Extract the [x, y] coordinate from the center of the cell holding the provided text.  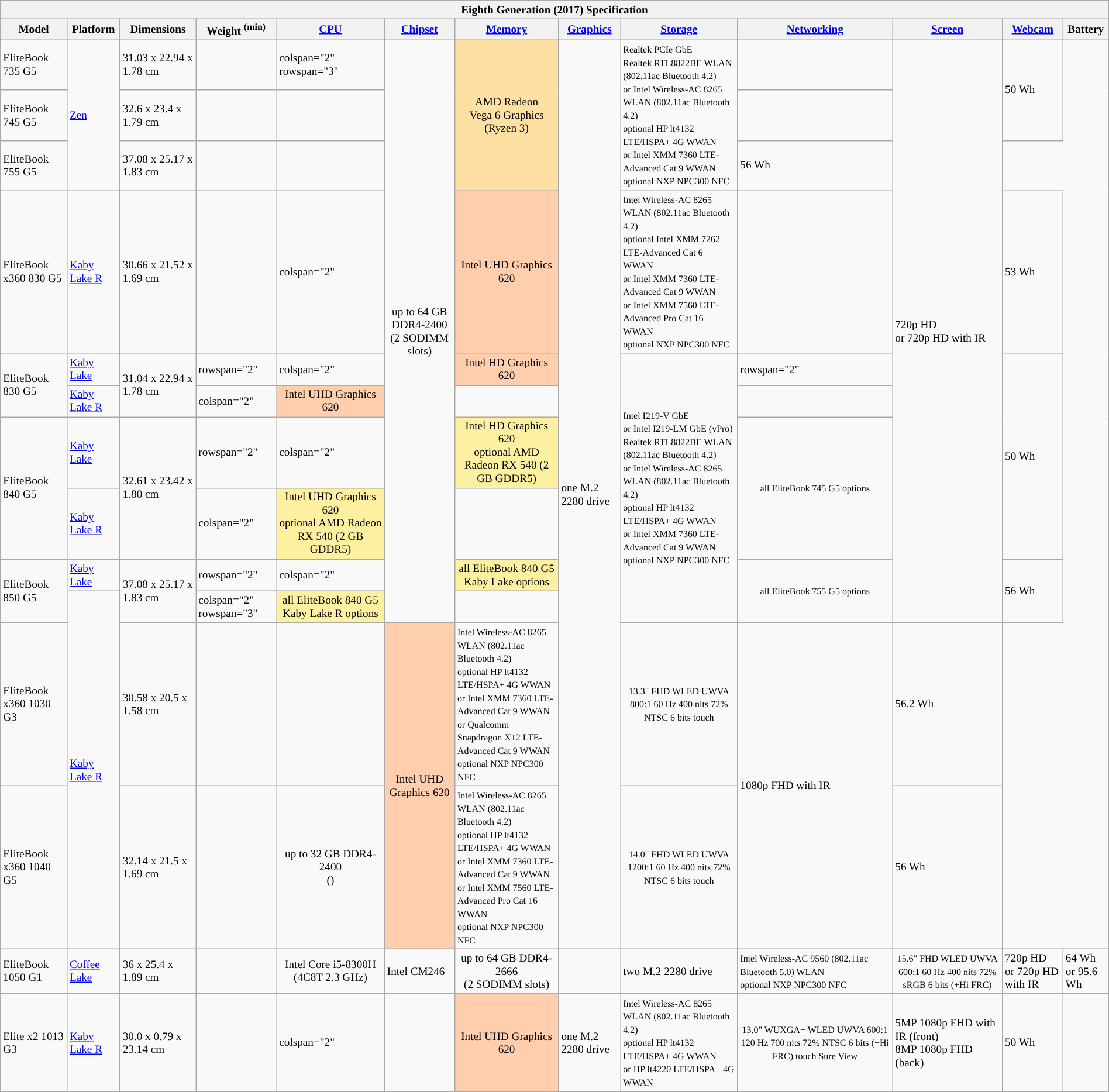
31.04 x 22.94 x 1.78 cm [158, 385]
CPU [330, 29]
EliteBook 755 G5 [34, 166]
Intel HD Graphics 620 [507, 370]
Coffee Lake [94, 972]
EliteBook 830 G5 [34, 385]
EliteBook x360 1030 G3 [34, 704]
up to 64 GB DDR4-2666(2 SODIMM slots) [507, 972]
Networking [815, 29]
Storage [679, 29]
all EliteBook 840 G5 Kaby Lake options [507, 575]
Elite x2 1013 G3 [34, 1042]
Intel Core i5-8300H (4C8T 2.3 GHz) [330, 972]
1080p FHD with IR [815, 786]
53 Wh [1033, 271]
EliteBook 745 G5 [34, 115]
30.0 x 0.79 x 23.14 cm [158, 1042]
Model [34, 29]
Zen [94, 116]
Webcam [1033, 29]
Dimensions [158, 29]
Intel HD Graphics 620optional AMD Radeon RX 540 (2 GB GDDR5) [507, 453]
31.03 x 22.94 x 1.78 cm [158, 66]
two M.2 2280 drive [679, 972]
Platform [94, 29]
EliteBook 1050 G1 [34, 972]
13.3" FHD WLED UWVA 800:1 60 Hz 400 nits 72% NTSC 6 bits touch [679, 704]
Battery [1086, 29]
30.58 x 20.5 x 1.58 cm [158, 704]
all EliteBook 745 G5 options [815, 488]
EliteBook 840 G5 [34, 488]
EliteBook 735 G5 [34, 66]
15.6" FHD WLED UWVA 600:1 60 Hz 400 nits 72% sRGB 6 bits (+Hi FRC) [948, 972]
Screen [948, 29]
32.61 x 23.42 x 1.80 cm [158, 488]
13.0" WUXGA+ WLED UWVA 600:1 120 Hz 700 nits 72% NTSC 6 bits (+Hi FRC) touch Sure View [815, 1042]
36 x 25.4 x 1.89 cm [158, 972]
30.66 x 21.52 x 1.69 cm [158, 271]
32.14 x 21.5 x 1.69 cm [158, 867]
56.2 Wh [948, 704]
up to 32 GB DDR4-2400() [330, 867]
32.6 x 23.4 x 1.79 cm [158, 115]
Intel UHD Graphics 620optional AMD Radeon RX 540 (2 GB GDDR5) [330, 523]
all EliteBook 755 G5 options [815, 591]
Memory [507, 29]
EliteBook x360 1040 G5 [34, 867]
Intel Wireless-AC 9560 (802.11ac Bluetooth 5.0) WLANoptional NXP NPC300 NFC [815, 972]
all EliteBook 840 G5 Kaby Lake R options [330, 607]
Intel Wireless-AC 8265 WLAN (802.11ac Bluetooth 4.2)optional HP lt4132 LTE/HSPA+ 4G WWANor HP lt4220 LTE/HSPA+ 4G WWAN [679, 1042]
AMD RadeonVega 6 Graphics (Ryzen 3) [507, 116]
Weight (min) [236, 29]
64 Whor 95.6 Wh [1086, 972]
Eighth Generation (2017) Specification [554, 10]
Chipset [419, 29]
Graphics [590, 29]
Intel CM246 [419, 972]
EliteBook x360 830 G5 [34, 271]
5MP 1080p FHD with IR (front)8MP 1080p FHD (back) [948, 1042]
14.0" FHD WLED UWVA 1200:1 60 Hz 400 nits 72% NTSC 6 bits touch [679, 867]
up to 64 GB DDR4-2400(2 SODIMM slots) [419, 332]
EliteBook 850 G5 [34, 591]
